Find where the given text appears and provide that cell's center as [x, y] coordinate. 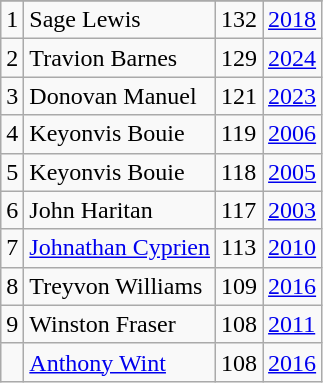
1 [12, 20]
7 [12, 248]
Johnathan Cyprien [120, 248]
2006 [292, 134]
Sage Lewis [120, 20]
129 [240, 58]
2 [12, 58]
121 [240, 96]
Winston Fraser [120, 324]
Treyvon Williams [120, 286]
5 [12, 172]
Anthony Wint [120, 362]
118 [240, 172]
117 [240, 210]
119 [240, 134]
2024 [292, 58]
9 [12, 324]
2023 [292, 96]
2011 [292, 324]
3 [12, 96]
2010 [292, 248]
2003 [292, 210]
109 [240, 286]
Donovan Manuel [120, 96]
John Haritan [120, 210]
132 [240, 20]
2005 [292, 172]
8 [12, 286]
4 [12, 134]
113 [240, 248]
2018 [292, 20]
6 [12, 210]
Travion Barnes [120, 58]
